Capture the cell that displays the provided text and extract its (x, y) central coordinate. 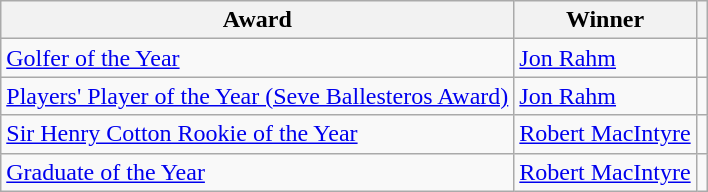
Winner (605, 20)
Graduate of the Year (258, 172)
Sir Henry Cotton Rookie of the Year (258, 134)
Golfer of the Year (258, 58)
Players' Player of the Year (Seve Ballesteros Award) (258, 96)
Award (258, 20)
